Detect which cell encompasses the target text, then output its [x, y] center coordinate. 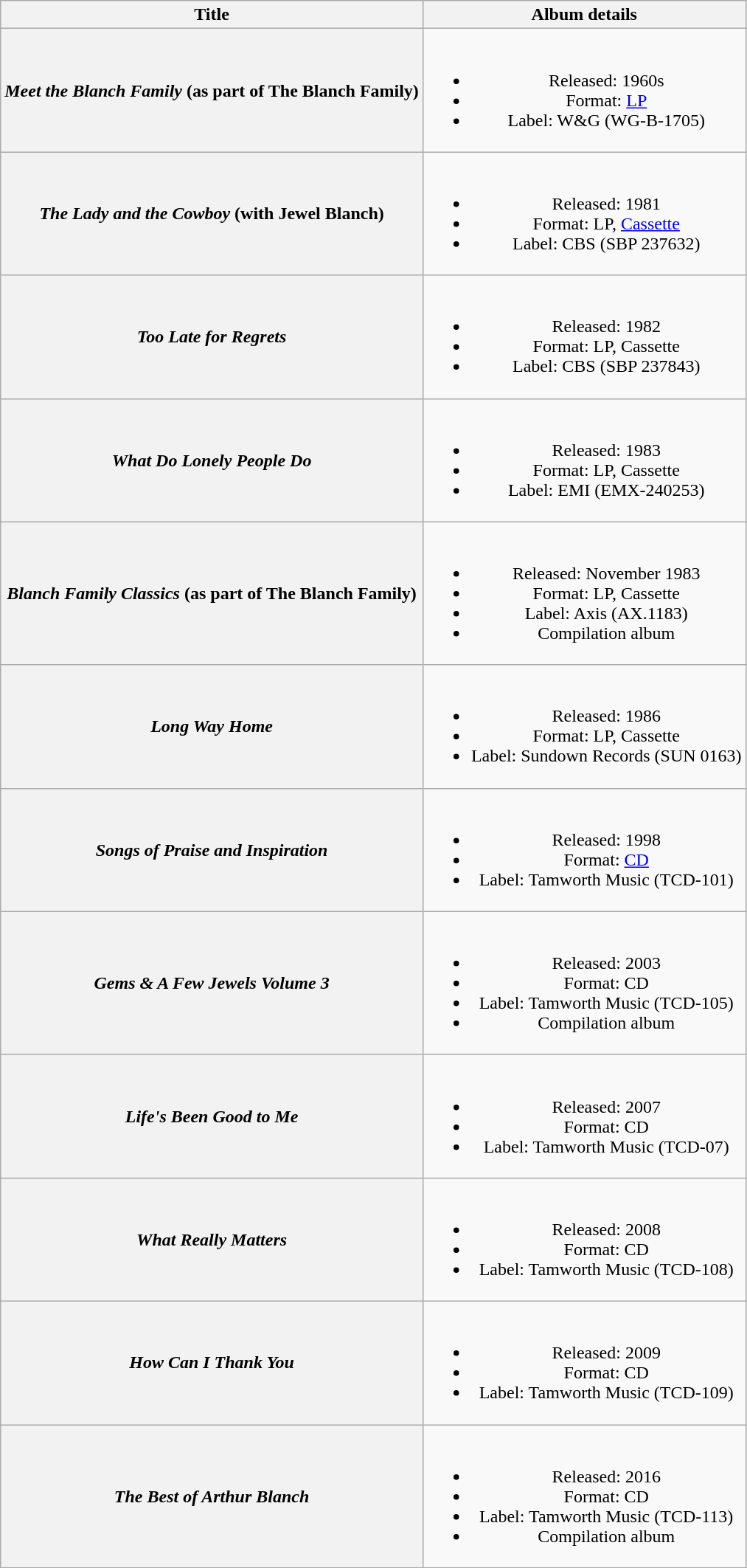
Life's Been Good to Me [212, 1116]
Released: 2003Format: CDLabel: Tamworth Music (TCD-105)Compilation album [584, 983]
Long Way Home [212, 726]
Blanch Family Classics (as part of The Blanch Family) [212, 593]
Album details [584, 15]
Released: 1981Format: LP, CassetteLabel: CBS (SBP 237632) [584, 214]
Released: 2016Format: CDLabel: Tamworth Music (TCD-113)Compilation album [584, 1496]
Released: 1998Format: CDLabel: Tamworth Music (TCD-101) [584, 850]
Too Late for Regrets [212, 336]
Released: 2007Format: CDLabel: Tamworth Music (TCD-07) [584, 1116]
Released: 1986Format: LP, CassetteLabel: Sundown Records (SUN 0163) [584, 726]
Released: 1960sFormat: LPLabel: W&G (WG-B-1705) [584, 90]
The Best of Arthur Blanch [212, 1496]
Released: November 1983Format: LP, CassetteLabel: Axis (AX.1183)Compilation album [584, 593]
What Do Lonely People Do [212, 460]
The Lady and the Cowboy (with Jewel Blanch) [212, 214]
Released: 1983Format: LP, CassetteLabel: EMI (EMX-240253) [584, 460]
How Can I Thank You [212, 1362]
What Really Matters [212, 1240]
Gems & A Few Jewels Volume 3 [212, 983]
Title [212, 15]
Released: 2009Format: CDLabel: Tamworth Music (TCD-109) [584, 1362]
Released: 2008Format: CDLabel: Tamworth Music (TCD-108) [584, 1240]
Released: 1982Format: LP, CassetteLabel: CBS (SBP 237843) [584, 336]
Meet the Blanch Family (as part of The Blanch Family) [212, 90]
Songs of Praise and Inspiration [212, 850]
